Locate the cell with the specified text and output its [X, Y] center coordinate. 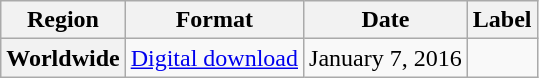
Region [63, 20]
Digital download [214, 58]
Label [502, 20]
January 7, 2016 [386, 58]
Date [386, 20]
Worldwide [63, 58]
Format [214, 20]
